From the cell containing the given text, extract its center point as (X, Y) coordinate. 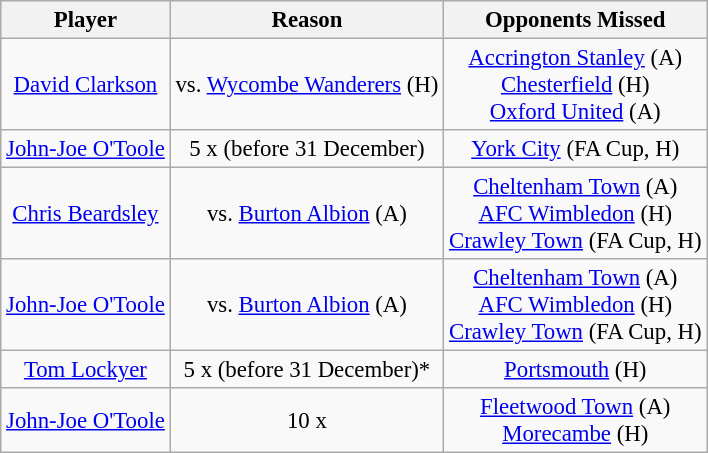
Accrington Stanley (A)Chesterfield (H)Oxford United (A) (576, 85)
vs. Wycombe Wanderers (H) (307, 85)
Tom Lockyer (86, 370)
10 x (307, 420)
Opponents Missed (576, 20)
Portsmouth (H) (576, 370)
Player (86, 20)
5 x (before 31 December) (307, 149)
Chris Beardsley (86, 214)
5 x (before 31 December)* (307, 370)
York City (FA Cup, H) (576, 149)
David Clarkson (86, 85)
Fleetwood Town (A)Morecambe (H) (576, 420)
Reason (307, 20)
